Extract the (x, y) coordinate from the center of the cell holding the provided text.  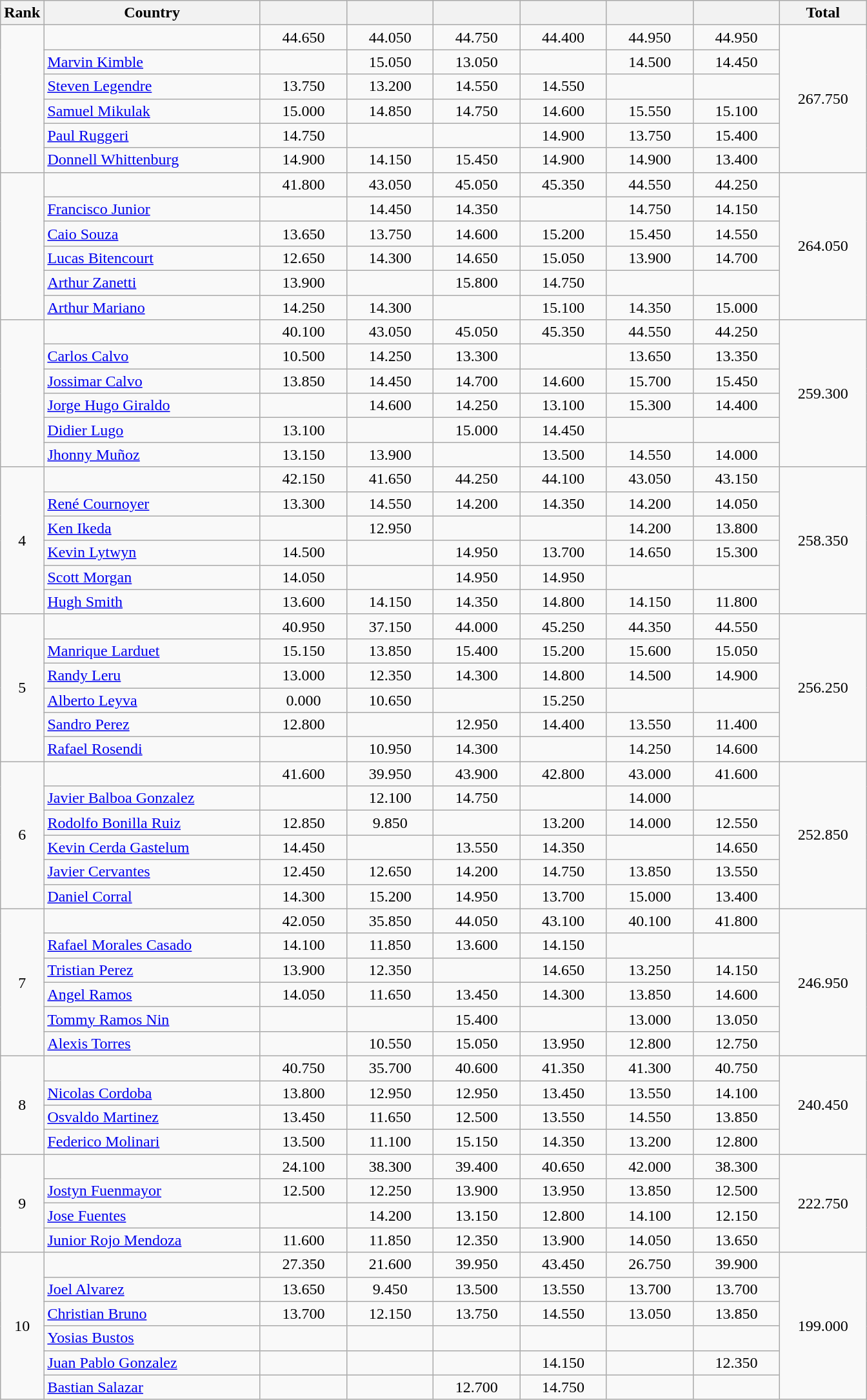
Osvaldo Martinez (152, 1118)
Didier Lugo (152, 430)
12.750 (736, 1043)
43.450 (563, 1265)
11.800 (736, 602)
21.600 (390, 1265)
44.100 (563, 479)
43.150 (736, 479)
13.350 (736, 357)
12.450 (303, 872)
42.800 (563, 774)
267.750 (823, 99)
41.650 (390, 479)
Steven Legendre (152, 86)
252.850 (823, 835)
259.300 (823, 393)
Tommy Ramos Nin (152, 1019)
Ken Ikeda (152, 528)
43.100 (563, 921)
10.500 (303, 357)
12.550 (736, 823)
40.650 (563, 1167)
Francisco Junior (152, 209)
Junior Rojo Mendoza (152, 1240)
37.150 (390, 626)
Paul Ruggeri (152, 135)
Caio Souza (152, 233)
240.450 (823, 1105)
9.850 (390, 823)
39.400 (477, 1167)
Alexis Torres (152, 1043)
12.100 (390, 798)
12.700 (477, 1387)
27.350 (303, 1265)
Sandro Perez (152, 725)
Angel Ramos (152, 994)
42.050 (303, 921)
Manrique Larduet (152, 651)
Bastian Salazar (152, 1387)
Rank (22, 13)
35.700 (390, 1068)
Yosias Bustos (152, 1338)
40.950 (303, 626)
264.050 (823, 246)
Lucas Bitencourt (152, 258)
45.250 (563, 626)
39.900 (736, 1265)
15.800 (477, 282)
199.000 (823, 1326)
6 (22, 835)
41.300 (650, 1068)
7 (22, 982)
43.000 (650, 774)
222.750 (823, 1203)
12.250 (390, 1191)
Javier Balboa Gonzalez (152, 798)
Total (823, 13)
0.000 (303, 700)
12.850 (303, 823)
Jostyn Fuenmayor (152, 1191)
10.650 (390, 700)
11.400 (736, 725)
40.600 (477, 1068)
11.100 (390, 1142)
Samuel Mikulak (152, 111)
8 (22, 1105)
15.600 (650, 651)
Carlos Calvo (152, 357)
35.850 (390, 921)
4 (22, 540)
Rafael Morales Casado (152, 945)
Marvin Kimble (152, 62)
44.400 (563, 37)
Javier Cervantes (152, 872)
Arthur Zanetti (152, 282)
Joel Alvarez (152, 1289)
9 (22, 1203)
Scott Morgan (152, 577)
43.900 (477, 774)
10 (22, 1326)
5 (22, 687)
44.650 (303, 37)
44.000 (477, 626)
Christian Bruno (152, 1314)
Nicolas Cordoba (152, 1093)
Rodolfo Bonilla Ruiz (152, 823)
15.550 (650, 111)
Kevin Cerda Gastelum (152, 847)
Kevin Lytwyn (152, 553)
Federico Molinari (152, 1142)
Alberto Leyva (152, 700)
René Cournoyer (152, 504)
24.100 (303, 1167)
Jorge Hugo Giraldo (152, 406)
Arthur Mariano (152, 308)
Donnell Whittenburg (152, 160)
Rafael Rosendi (152, 749)
11.600 (303, 1240)
256.250 (823, 687)
246.950 (823, 982)
10.550 (390, 1043)
Jhonny Muñoz (152, 455)
Randy Leru (152, 675)
44.750 (477, 37)
Juan Pablo Gonzalez (152, 1363)
Hugh Smith (152, 602)
15.700 (650, 381)
Country (152, 13)
41.350 (563, 1068)
Tristian Perez (152, 970)
Daniel Corral (152, 896)
Jose Fuentes (152, 1216)
15.250 (563, 700)
44.350 (650, 626)
13.250 (650, 970)
42.150 (303, 479)
9.450 (390, 1289)
Jossimar Calvo (152, 381)
26.750 (650, 1265)
14.850 (390, 111)
10.950 (390, 749)
258.350 (823, 540)
42.000 (650, 1167)
